Identify which cell holds the provided text, then report its [X, Y] central coordinate. 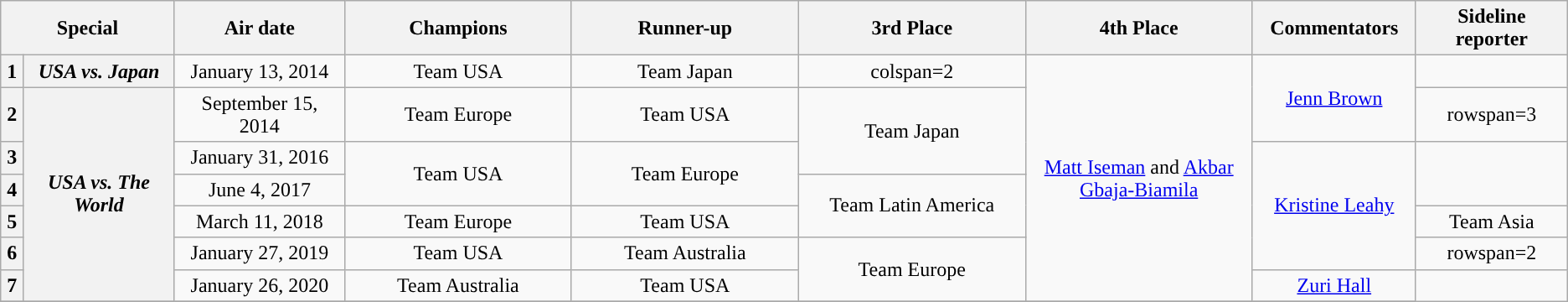
rowspan=2 [1491, 253]
7 [12, 285]
3rd Place [911, 29]
6 [12, 253]
June 4, 2017 [260, 190]
4 [12, 190]
Team Asia [1491, 221]
Champions [457, 29]
USA vs. Japan [99, 71]
3 [12, 158]
Sideline reporter [1491, 29]
5 [12, 221]
colspan=2 [911, 71]
Matt Iseman and Akbar Gbaja-Biamila [1139, 178]
2 [12, 114]
Jenn Brown [1333, 99]
January 26, 2020 [260, 285]
January 31, 2016 [260, 158]
Commentators [1333, 29]
rowspan=3 [1491, 114]
January 27, 2019 [260, 253]
Kristine Leahy [1333, 206]
January 13, 2014 [260, 71]
Runner-up [685, 29]
March 11, 2018 [260, 221]
September 15, 2014 [260, 114]
Zuri Hall [1333, 285]
4th Place [1139, 29]
Special [88, 29]
USA vs. The World [99, 195]
Air date [260, 29]
1 [12, 71]
Team Latin America [911, 206]
